Determine the (x, y) coordinate at the center of the cell enclosing the given text.  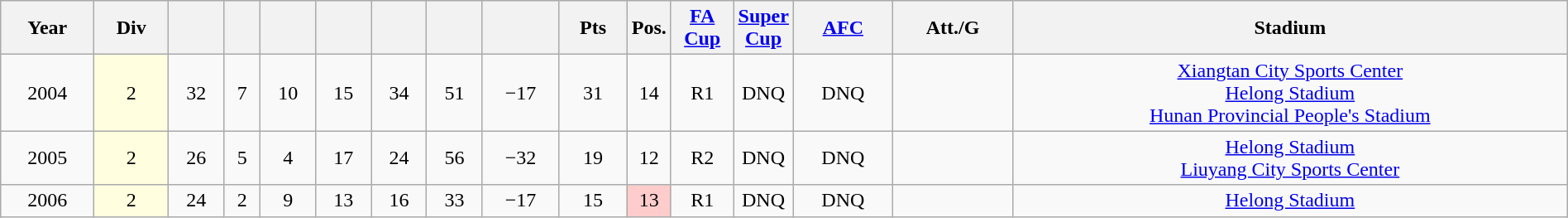
2006 (48, 201)
2005 (48, 157)
9 (288, 201)
R2 (702, 157)
Pos. (648, 28)
FA Cup (702, 28)
34 (399, 93)
Att./G (953, 28)
Super Cup (763, 28)
51 (455, 93)
14 (648, 93)
−32 (521, 157)
Year (48, 28)
12 (648, 157)
4 (288, 157)
32 (197, 93)
Helong Stadium (1290, 201)
Div (131, 28)
Helong Stadium Liuyang City Sports Center (1290, 157)
56 (455, 157)
10 (288, 93)
Stadium (1290, 28)
2004 (48, 93)
33 (455, 201)
Pts (593, 28)
31 (593, 93)
Xiangtan City Sports Center Helong Stadium Hunan Provincial People's Stadium (1290, 93)
AFC (844, 28)
26 (197, 157)
16 (399, 201)
17 (344, 157)
19 (593, 157)
5 (242, 157)
7 (242, 93)
